Identify which cell holds the provided text, then report its [x, y] central coordinate. 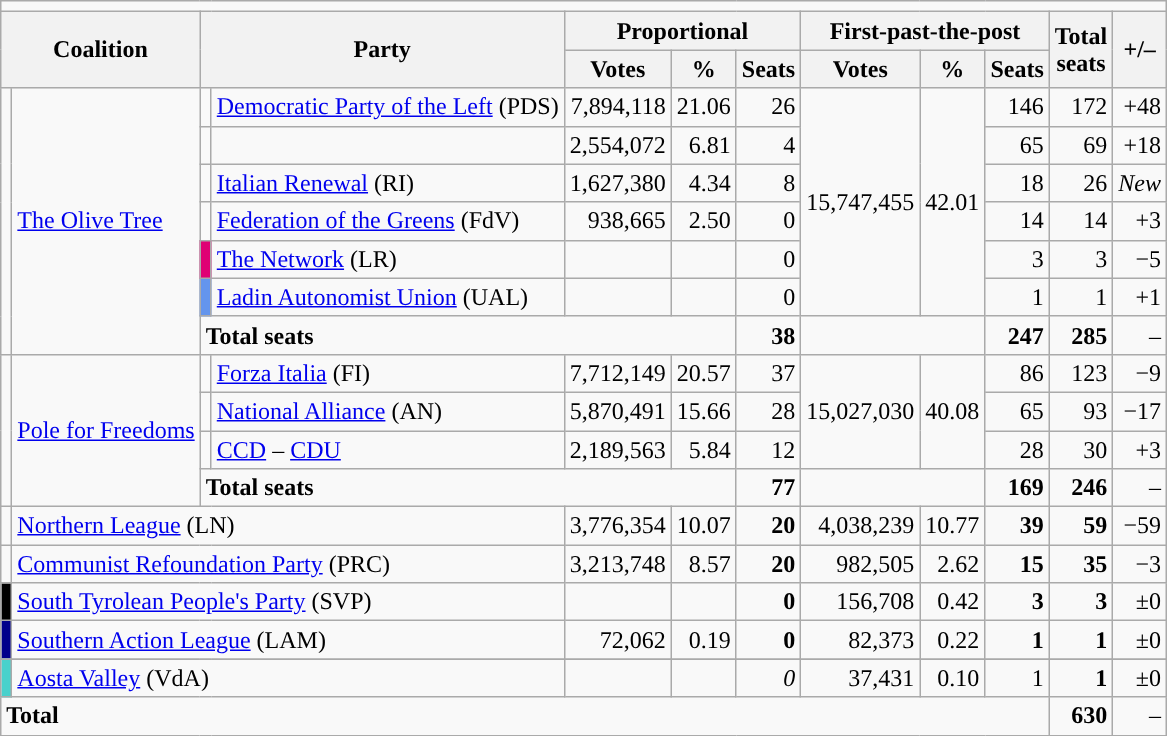
39 [1017, 526]
5,870,491 [618, 411]
15.66 [704, 411]
First-past-the-post [926, 31]
247 [1017, 335]
4 [768, 145]
982,505 [860, 564]
123 [1081, 373]
3,776,354 [618, 526]
Democratic Party of the Left (PDS) [388, 107]
−17 [1140, 411]
Ladin Autonomist Union (UAL) [388, 297]
Northern League (LN) [288, 526]
+1 [1140, 297]
0.22 [952, 640]
Proportional [682, 31]
30 [1081, 449]
246 [1081, 488]
4.34 [704, 183]
7,712,149 [618, 373]
National Alliance (AN) [388, 411]
Communist Refoundation Party (PRC) [288, 564]
New [1140, 183]
15,747,455 [860, 202]
Southern Action League (LAM) [288, 640]
20.57 [704, 373]
285 [1081, 335]
The Olive Tree [106, 221]
8 [768, 183]
−5 [1140, 259]
Aosta Valley (VdA) [288, 678]
59 [1081, 526]
Pole for Freedoms [106, 430]
−9 [1140, 373]
169 [1017, 488]
Italian Renewal (RI) [388, 183]
37 [768, 373]
5.84 [704, 449]
7,894,118 [618, 107]
Coalition [100, 50]
−59 [1140, 526]
1,627,380 [618, 183]
4,038,239 [860, 526]
10.77 [952, 526]
Total [526, 716]
−3 [1140, 564]
38 [768, 335]
2.50 [704, 221]
630 [1081, 716]
42.01 [952, 202]
21.06 [704, 107]
40.08 [952, 411]
35 [1081, 564]
172 [1081, 107]
+/– [1140, 50]
18 [1017, 183]
3,213,748 [618, 564]
10.07 [704, 526]
+48 [1140, 107]
CCD – CDU [388, 449]
Federation of the Greens (FdV) [388, 221]
15,027,030 [860, 411]
15 [1017, 564]
82,373 [860, 640]
0.10 [952, 678]
6.81 [704, 145]
2.62 [952, 564]
37,431 [860, 678]
+18 [1140, 145]
86 [1017, 373]
Forza Italia (FI) [388, 373]
2,554,072 [618, 145]
146 [1017, 107]
72,062 [618, 640]
Party [382, 50]
South Tyrolean People's Party (SVP) [288, 602]
156,708 [860, 602]
The Network (LR) [388, 259]
8.57 [704, 564]
12 [768, 449]
Totalseats [1081, 50]
0.19 [704, 640]
938,665 [618, 221]
77 [768, 488]
2,189,563 [618, 449]
69 [1081, 145]
0.42 [952, 602]
93 [1081, 411]
